Output the [X, Y] coordinate of the center of the cell containing the given text.  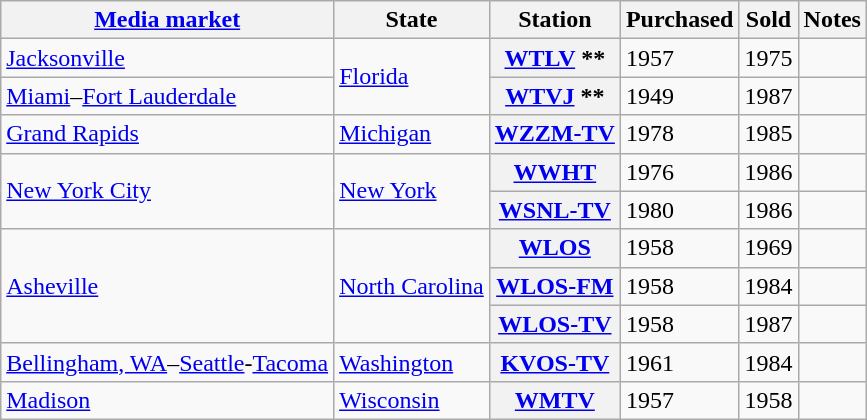
State [412, 20]
KVOS-TV [554, 362]
1980 [680, 210]
Sold [768, 20]
1949 [680, 96]
Michigan [412, 134]
1978 [680, 134]
North Carolina [412, 286]
WLOS [554, 248]
1969 [768, 248]
Florida [412, 77]
WLOS-TV [554, 324]
1961 [680, 362]
Grand Rapids [168, 134]
WTLV ** [554, 58]
WMTV [554, 400]
Bellingham, WA–Seattle-Tacoma [168, 362]
WLOS-FM [554, 286]
Media market [168, 20]
Purchased [680, 20]
1975 [768, 58]
WWHT [554, 172]
Asheville [168, 286]
WZZM-TV [554, 134]
WSNL-TV [554, 210]
Miami–Fort Lauderdale [168, 96]
Jacksonville [168, 58]
Notes [832, 20]
1976 [680, 172]
Washington [412, 362]
Madison [168, 400]
New York [412, 191]
New York City [168, 191]
Station [554, 20]
WTVJ ** [554, 96]
1985 [768, 134]
Wisconsin [412, 400]
